Search for the cell housing the specified text and yield its [x, y] center coordinate. 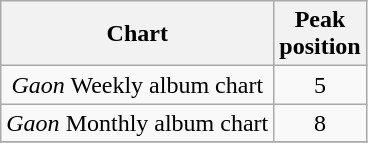
8 [320, 123]
Gaon Weekly album chart [138, 85]
Chart [138, 34]
Gaon Monthly album chart [138, 123]
Peakposition [320, 34]
5 [320, 85]
